Pinpoint the cell where the given text exists, returning its (X, Y) midpoint coordinate. 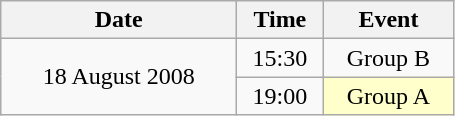
Time (280, 20)
Event (388, 20)
Group A (388, 96)
15:30 (280, 58)
18 August 2008 (119, 77)
Date (119, 20)
19:00 (280, 96)
Group B (388, 58)
